Identify which cell holds the provided text, then report its (x, y) central coordinate. 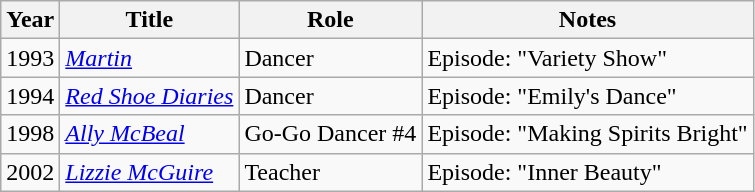
Teacher (330, 172)
Ally McBeal (150, 134)
Episode: "Variety Show" (588, 58)
Red Shoe Diaries (150, 96)
Martin (150, 58)
Episode: "Making Spirits Bright" (588, 134)
Year (30, 20)
Role (330, 20)
Notes (588, 20)
1993 (30, 58)
Episode: "Emily's Dance" (588, 96)
Go-Go Dancer #4 (330, 134)
Title (150, 20)
1994 (30, 96)
2002 (30, 172)
Lizzie McGuire (150, 172)
1998 (30, 134)
Episode: "Inner Beauty" (588, 172)
